For the text-containing cell, return its midpoint in (x, y) coordinate format. 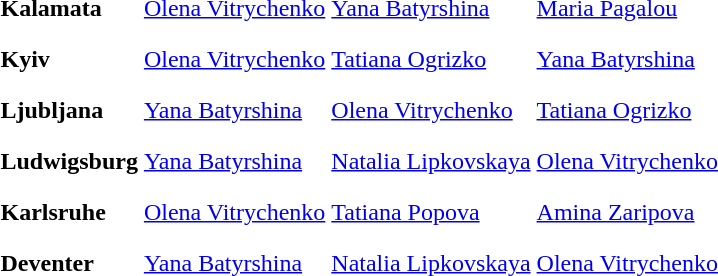
Natalia Lipkovskaya (431, 161)
Tatiana Ogrizko (431, 59)
Tatiana Popova (431, 212)
